Extract the (X, Y) coordinate from the center of the cell holding the provided text.  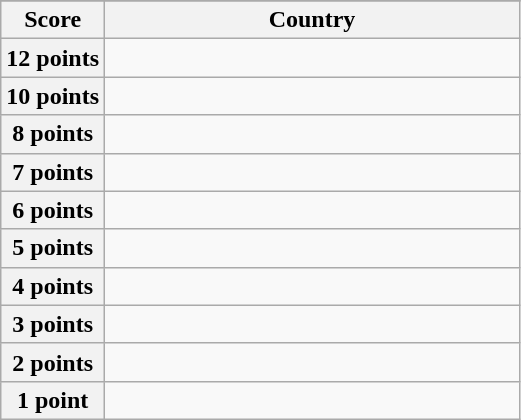
10 points (53, 96)
7 points (53, 172)
3 points (53, 324)
1 point (53, 400)
2 points (53, 362)
12 points (53, 58)
Score (53, 20)
8 points (53, 134)
6 points (53, 210)
4 points (53, 286)
Country (312, 20)
5 points (53, 248)
